Find where the given text appears and provide that cell's center as (X, Y) coordinate. 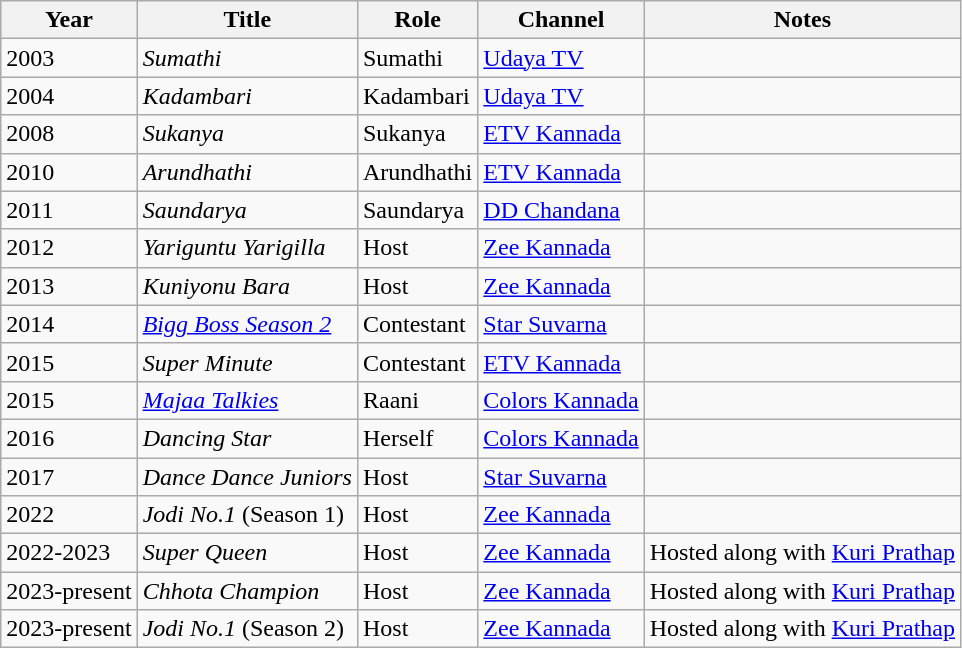
Title (247, 20)
Notes (802, 20)
Jodi No.1 (Season 1) (247, 515)
Raani (417, 400)
Jodi No.1 (Season 2) (247, 629)
Kuniyonu Bara (247, 286)
Yariguntu Yarigilla (247, 248)
Herself (417, 438)
2016 (69, 438)
Role (417, 20)
2010 (69, 172)
Super Queen (247, 553)
2012 (69, 248)
Year (69, 20)
Dance Dance Juniors (247, 477)
DD Chandana (561, 210)
Super Minute (247, 362)
2003 (69, 58)
Chhota Champion (247, 591)
Channel (561, 20)
2022-2023 (69, 553)
2014 (69, 324)
2022 (69, 515)
2008 (69, 134)
2017 (69, 477)
2004 (69, 96)
2011 (69, 210)
Majaa Talkies (247, 400)
Dancing Star (247, 438)
2013 (69, 286)
Bigg Boss Season 2 (247, 324)
